Locate the cell with the specified text and output its (X, Y) center coordinate. 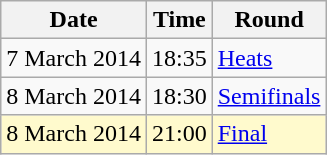
Round (269, 20)
Final (269, 134)
Semifinals (269, 96)
21:00 (179, 134)
18:30 (179, 96)
18:35 (179, 58)
Time (179, 20)
Heats (269, 58)
Date (74, 20)
7 March 2014 (74, 58)
